Determine the [x, y] coordinate at the center of the cell enclosing the given text.  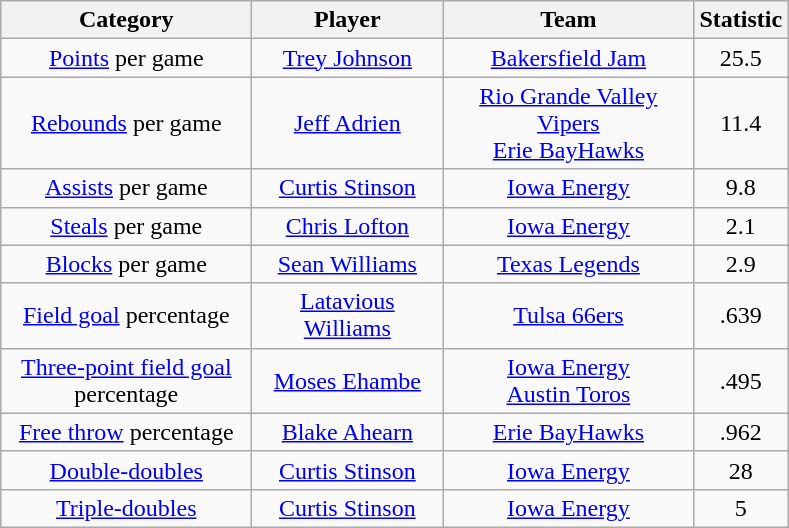
Erie BayHawks [568, 432]
Player [348, 20]
Chris Lofton [348, 226]
Three-point field goal percentage [126, 380]
.962 [741, 432]
Trey Johnson [348, 58]
Rebounds per game [126, 123]
25.5 [741, 58]
Latavious Williams [348, 316]
Steals per game [126, 226]
11.4 [741, 123]
9.8 [741, 188]
28 [741, 470]
Blake Ahearn [348, 432]
.639 [741, 316]
Points per game [126, 58]
Bakersfield Jam [568, 58]
Sean Williams [348, 264]
Field goal percentage [126, 316]
.495 [741, 380]
2.1 [741, 226]
Statistic [741, 20]
Moses Ehambe [348, 380]
Category [126, 20]
Double-doubles [126, 470]
Tulsa 66ers [568, 316]
5 [741, 508]
Team [568, 20]
Texas Legends [568, 264]
Assists per game [126, 188]
Jeff Adrien [348, 123]
Free throw percentage [126, 432]
Blocks per game [126, 264]
2.9 [741, 264]
Triple-doubles [126, 508]
Iowa EnergyAustin Toros [568, 380]
Rio Grande Valley VipersErie BayHawks [568, 123]
